For the text-containing cell, return its midpoint in [x, y] coordinate format. 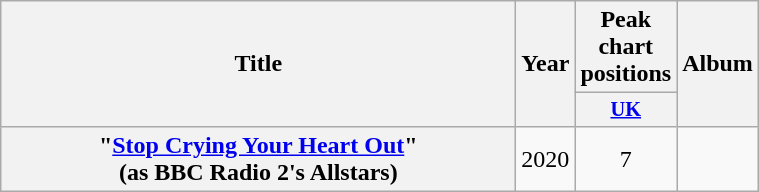
Album [718, 64]
UK [626, 110]
Title [258, 64]
Year [546, 64]
7 [626, 158]
"Stop Crying Your Heart Out"(as BBC Radio 2's Allstars) [258, 158]
2020 [546, 158]
Peak chart positions [626, 47]
